From the cell containing the given text, extract its center point as (X, Y) coordinate. 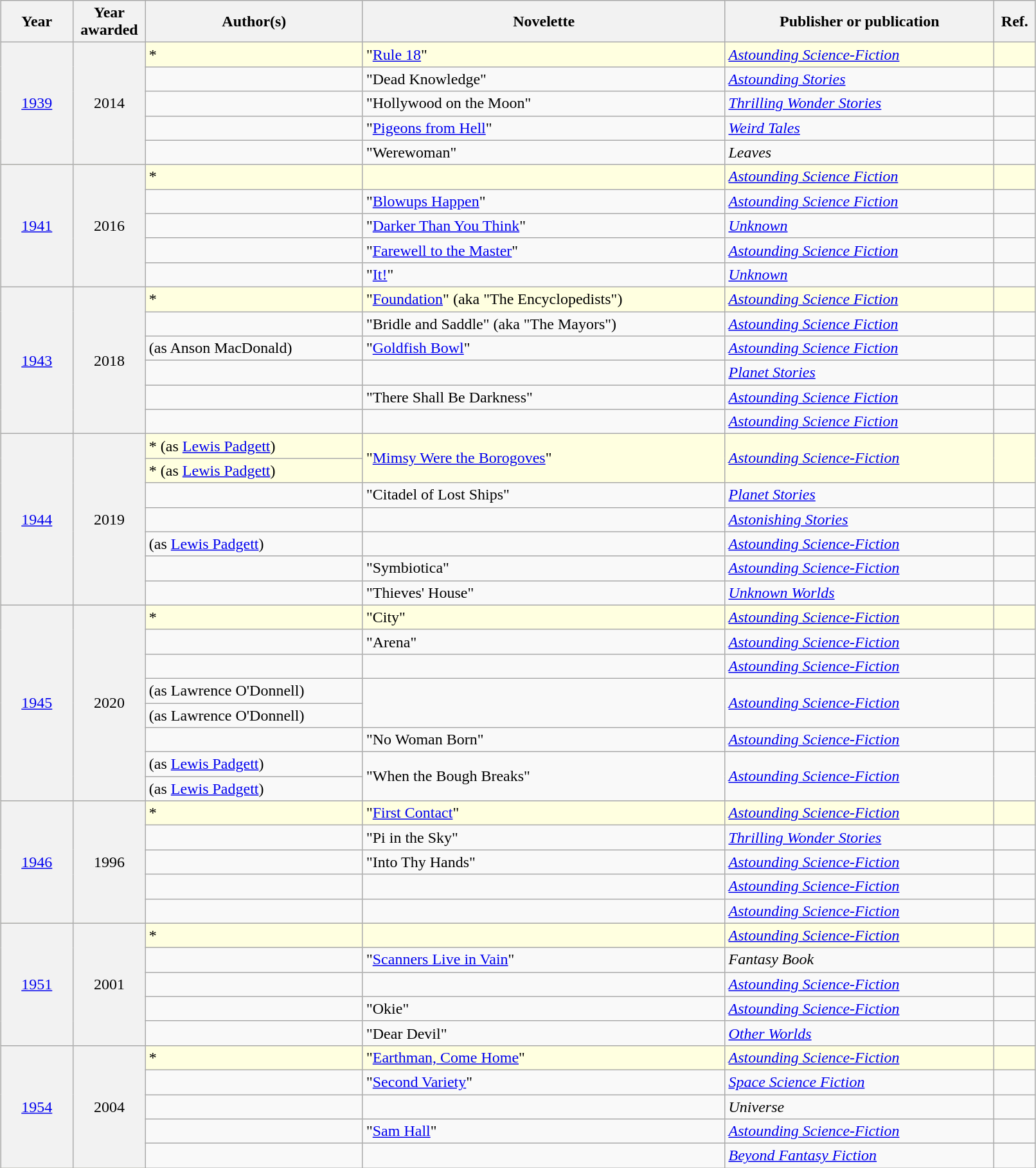
1996 (109, 862)
"Second Variety" (544, 1082)
1941 (37, 226)
"Pi in the Sky" (544, 838)
"When the Bough Breaks" (544, 777)
"Scanners Live in Vain" (544, 960)
2019 (109, 519)
"Werewoman" (544, 152)
"Hollywood on the Moon" (544, 103)
Unknown Worlds (860, 593)
"Foundation" (aka "The Encyclopedists") (544, 299)
"Thieves' House" (544, 593)
"Arena" (544, 642)
1954 (37, 1106)
"Rule 18" (544, 55)
"Symbiotica" (544, 568)
"Pigeons from Hell" (544, 128)
"Sam Hall" (544, 1131)
Universe (860, 1106)
Ref. (1015, 22)
"Farewell to the Master" (544, 250)
Other Worlds (860, 1033)
Novelette (544, 22)
2004 (109, 1106)
Beyond Fantasy Fiction (860, 1156)
"Mimsy Were the Borogoves" (544, 458)
"Darker Than You Think" (544, 226)
"There Shall Be Darkness" (544, 397)
"Into Thy Hands" (544, 862)
"Goldfish Bowl" (544, 348)
"Blowups Happen" (544, 201)
"No Woman Born" (544, 740)
Year (37, 22)
"First Contact" (544, 813)
2001 (109, 984)
1943 (37, 360)
Space Science Fiction (860, 1082)
Weird Tales (860, 128)
"Dead Knowledge" (544, 79)
Astounding Stories (860, 79)
"Earthman, Come Home" (544, 1057)
1944 (37, 519)
2014 (109, 103)
1951 (37, 984)
1946 (37, 862)
Astonishing Stories (860, 519)
2020 (109, 703)
Publisher or publication (860, 22)
1939 (37, 103)
"Okie" (544, 1009)
2016 (109, 226)
(as Anson MacDonald) (254, 348)
1945 (37, 703)
"It!" (544, 274)
"Citadel of Lost Ships" (544, 495)
Year awarded (109, 22)
Author(s) (254, 22)
"Bridle and Saddle" (aka "The Mayors") (544, 323)
"City" (544, 617)
2018 (109, 360)
Leaves (860, 152)
"Dear Devil" (544, 1033)
Fantasy Book (860, 960)
